Capture the cell that displays the provided text and extract its [x, y] central coordinate. 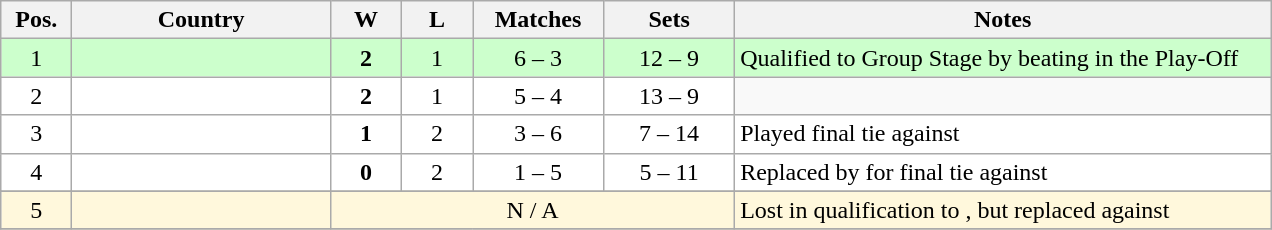
Pos. [36, 20]
4 [36, 172]
W [366, 20]
Matches [538, 20]
0 [366, 172]
Replaced by for final tie against [1003, 172]
5 [36, 210]
5 – 11 [670, 172]
Notes [1003, 20]
6 – 3 [538, 58]
Played final tie against [1003, 134]
3 – 6 [538, 134]
1 – 5 [538, 172]
Qualified to Group Stage by beating in the Play-Off [1003, 58]
5 – 4 [538, 96]
N / A [532, 210]
13 – 9 [670, 96]
L [436, 20]
7 – 14 [670, 134]
Lost in qualification to , but replaced against [1003, 210]
Sets [670, 20]
12 – 9 [670, 58]
3 [36, 134]
Country [202, 20]
